Output the [X, Y] coordinate of the center of the cell containing the given text.  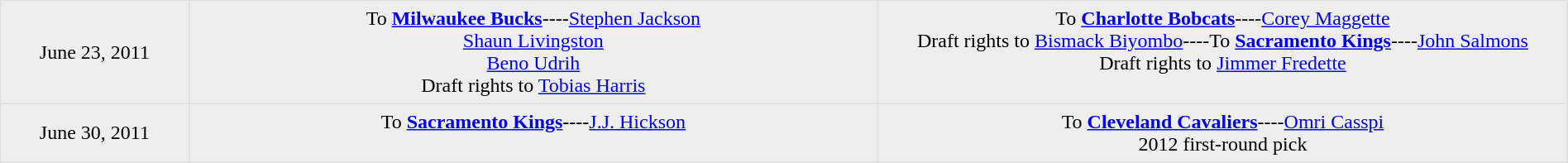
To Cleveland Cavaliers----Omri Casspi2012 first-round pick [1223, 132]
June 30, 2011 [94, 132]
To Sacramento Kings----J.J. Hickson [533, 132]
To Charlotte Bobcats----Corey MaggetteDraft rights to Bismack Biyombo----To Sacramento Kings----John SalmonsDraft rights to Jimmer Fredette [1223, 52]
To Milwaukee Bucks----Stephen JacksonShaun LivingstonBeno UdrihDraft rights to Tobias Harris [533, 52]
June 23, 2011 [94, 52]
